Scan for the cell matching the given text and deliver its [X, Y] coordinate at center. 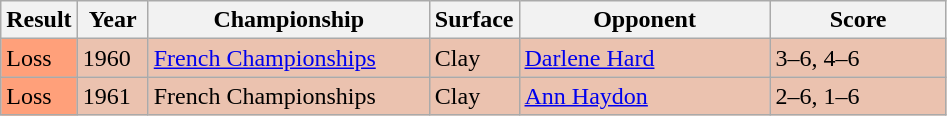
2–6, 1–6 [858, 96]
Darlene Hard [644, 58]
1961 [112, 96]
3–6, 4–6 [858, 58]
1960 [112, 58]
Surface [474, 20]
Ann Haydon [644, 96]
Opponent [644, 20]
Year [112, 20]
Championship [288, 20]
Score [858, 20]
Result [39, 20]
